Scan for the cell matching the given text and deliver its (X, Y) coordinate at center. 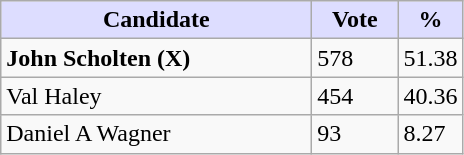
Daniel A Wagner (156, 134)
% (430, 20)
Val Haley (156, 96)
40.36 (430, 96)
8.27 (430, 134)
454 (355, 96)
578 (355, 58)
John Scholten (X) (156, 58)
51.38 (430, 58)
Vote (355, 20)
Candidate (156, 20)
93 (355, 134)
